Determine the (x, y) coordinate at the center of the cell enclosing the given text.  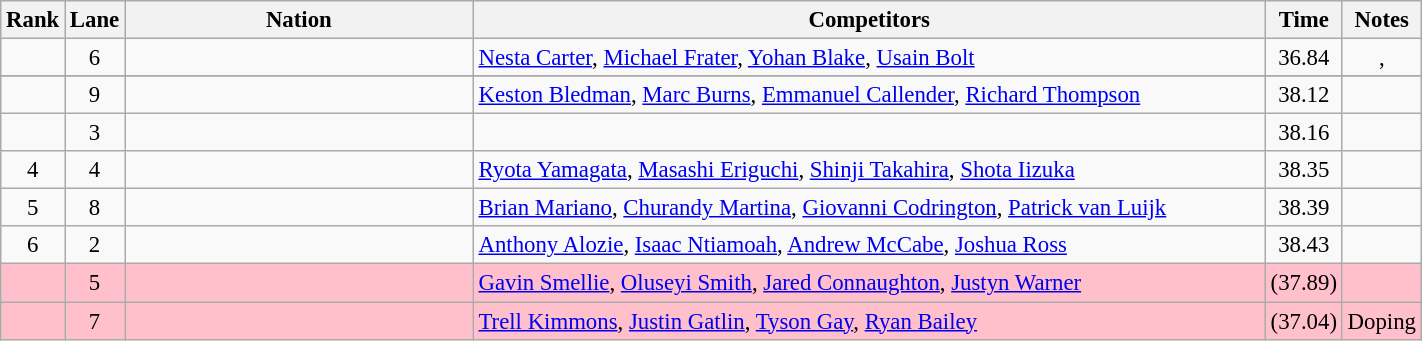
Anthony Alozie, Isaac Ntiamoah, Andrew McCabe, Joshua Ross (869, 245)
2 (95, 245)
Rank (33, 20)
38.35 (1304, 170)
Notes (1382, 20)
, (1382, 58)
Nation (300, 20)
(37.89) (1304, 283)
Competitors (869, 20)
Ryota Yamagata, Masashi Eriguchi, Shinji Takahira, Shota Iizuka (869, 170)
8 (95, 208)
Lane (95, 20)
Nesta Carter, Michael Frater, Yohan Blake, Usain Bolt (869, 58)
Trell Kimmons, Justin Gatlin, Tyson Gay, Ryan Bailey (869, 321)
38.12 (1304, 95)
38.43 (1304, 245)
38.16 (1304, 133)
36.84 (1304, 58)
Keston Bledman, Marc Burns, Emmanuel Callender, Richard Thompson (869, 95)
Gavin Smellie, Oluseyi Smith, Jared Connaughton, Justyn Warner (869, 283)
38.39 (1304, 208)
7 (95, 321)
Doping (1382, 321)
3 (95, 133)
Brian Mariano, Churandy Martina, Giovanni Codrington, Patrick van Luijk (869, 208)
(37.04) (1304, 321)
9 (95, 95)
Time (1304, 20)
